Provide the [x, y] coordinate of the cell's center where the given text is located.  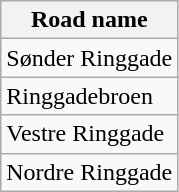
Ringgadebroen [90, 96]
Sønder Ringgade [90, 58]
Nordre Ringgade [90, 172]
Vestre Ringgade [90, 134]
Road name [90, 20]
